Locate the cell with the specified text and output its [x, y] center coordinate. 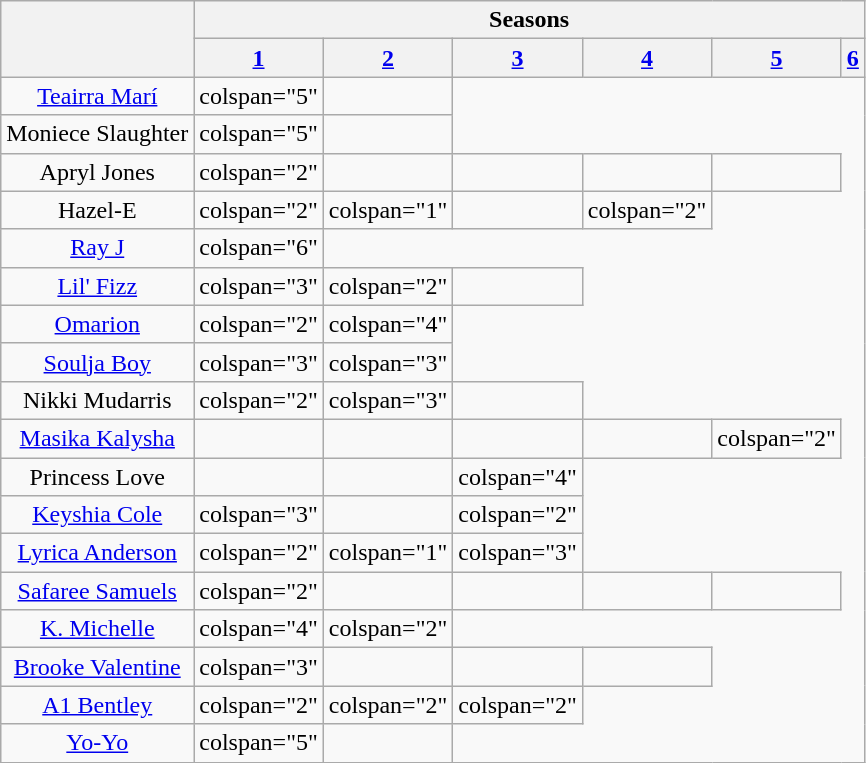
Teairra Marí [98, 96]
6 [852, 58]
Hazel-E [98, 210]
4 [647, 58]
Nikki Mudarris [98, 400]
Apryl Jones [98, 172]
colspan="6" [259, 248]
A1 Bentley [98, 705]
Lyrica Anderson [98, 553]
Omarion [98, 324]
Moniece Slaughter [98, 134]
Masika Kalysha [98, 438]
Brooke Valentine [98, 667]
Keyshia Cole [98, 515]
3 [518, 58]
1 [259, 58]
Yo-Yo [98, 743]
5 [777, 58]
Seasons [530, 20]
2 [388, 58]
Princess Love [98, 477]
Lil' Fizz [98, 286]
K. Michelle [98, 629]
Ray J [98, 248]
Safaree Samuels [98, 591]
Soulja Boy [98, 362]
